Locate the cell with the specified text and output its [x, y] center coordinate. 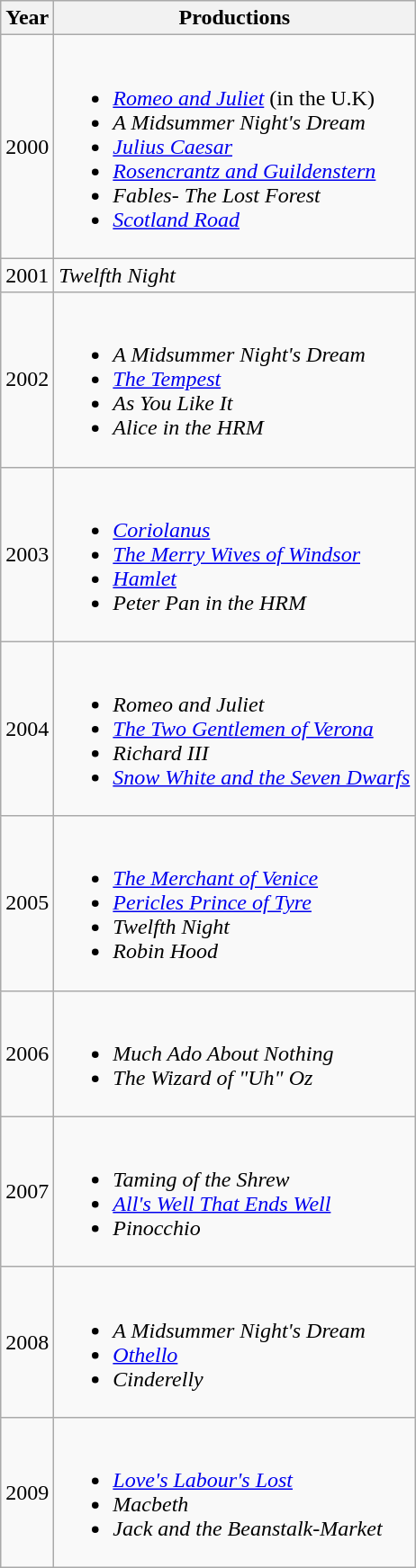
2005 [27, 903]
2009 [27, 1492]
CoriolanusThe Merry Wives of WindsorHamletPeter Pan in the HRM [234, 554]
Love's Labour's LostMacbethJack and the Beanstalk-Market [234, 1492]
Romeo and Juliet (in the U.K)A Midsummer Night's DreamJulius CaesarRosencrantz and GuildensternFables- The Lost ForestScotland Road [234, 147]
2003 [27, 554]
Much Ado About NothingThe Wizard of "Uh" Oz [234, 1053]
2007 [27, 1191]
Productions [234, 18]
2002 [27, 380]
2001 [27, 275]
Romeo and JulietThe Two Gentlemen of VeronaRichard IIISnow White and the Seven Dwarfs [234, 729]
2004 [27, 729]
Twelfth Night [234, 275]
Taming of the ShrewAll's Well That Ends WellPinocchio [234, 1191]
2008 [27, 1342]
Year [27, 18]
A Midsummer Night's DreamOthelloCinderelly [234, 1342]
A Midsummer Night's DreamThe TempestAs You Like ItAlice in the HRM [234, 380]
The Merchant of VenicePericles Prince of TyreTwelfth NightRobin Hood [234, 903]
2006 [27, 1053]
2000 [27, 147]
